Extract the [x, y] coordinate from the center of the cell holding the provided text.  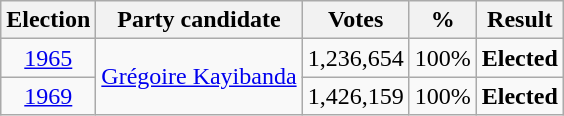
1965 [48, 58]
% [442, 20]
Votes [356, 20]
1,236,654 [356, 58]
Party candidate [199, 20]
1,426,159 [356, 96]
Result [520, 20]
1969 [48, 96]
Election [48, 20]
Grégoire Kayibanda [199, 77]
